Extract the (x, y) coordinate from the center of the cell holding the provided text.  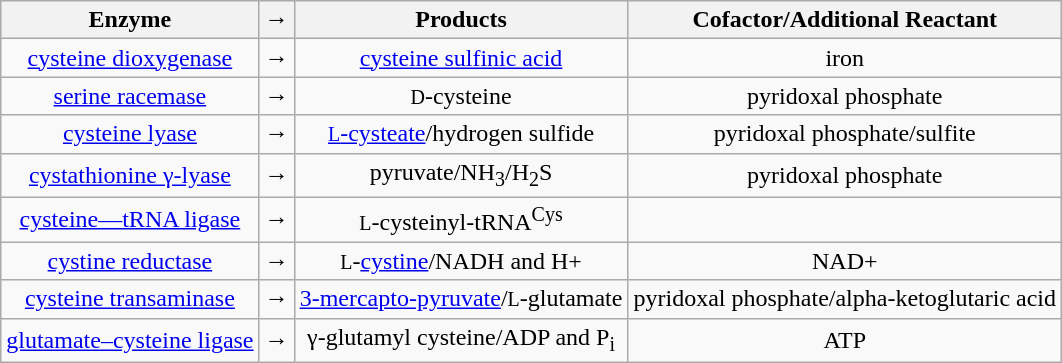
pyridoxal phosphate/sulfite (845, 134)
Products (461, 20)
pyruvate/NH3/H2S (461, 175)
serine racemase (130, 96)
cysteine sulfinic acid (461, 58)
Cofactor/Additional Reactant (845, 20)
L-cysteinyl-tRNACys (461, 220)
ATP (845, 340)
pyridoxal phosphate/alpha-ketoglutaric acid (845, 299)
L-cystine/NADH and H+ (461, 261)
cystine reductase (130, 261)
NAD+ (845, 261)
Enzyme (130, 20)
cystathionine γ-lyase (130, 175)
cysteine dioxygenase (130, 58)
cysteine—tRNA ligase (130, 220)
D-cysteine (461, 96)
cysteine transaminase (130, 299)
L-cysteate/hydrogen sulfide (461, 134)
cysteine lyase (130, 134)
3-mercapto-pyruvate/L-glutamate (461, 299)
iron (845, 58)
glutamate–cysteine ligase (130, 340)
γ-glutamyl cysteine/ADP and Pi (461, 340)
